Scan for the cell matching the given text and deliver its (x, y) coordinate at center. 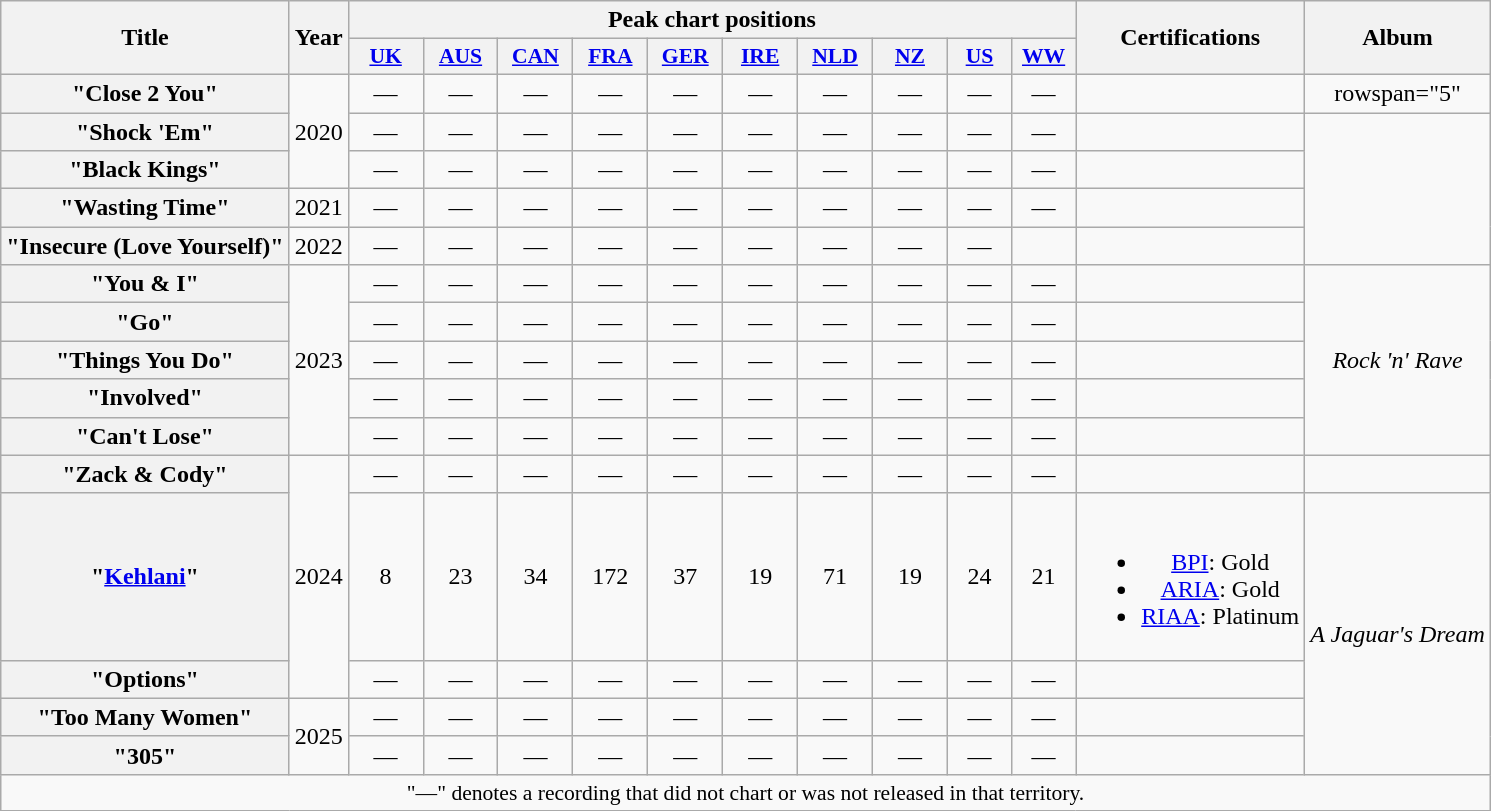
"Wasting Time" (145, 208)
"Involved" (145, 398)
2021 (318, 208)
2025 (318, 736)
AUS (460, 57)
Certifications (1190, 38)
24 (979, 576)
2022 (318, 246)
37 (686, 576)
WW (1044, 57)
A Jaguar's Dream (1398, 634)
Year (318, 38)
8 (386, 576)
Album (1398, 38)
NLD (836, 57)
IRE (760, 57)
rowspan="5" (1398, 93)
"Kehlani" (145, 576)
UK (386, 57)
172 (610, 576)
"Can't Lose" (145, 436)
Peak chart positions (712, 20)
34 (536, 576)
2023 (318, 360)
2020 (318, 131)
CAN (536, 57)
FRA (610, 57)
Rock 'n' Rave (1398, 360)
"You & I" (145, 284)
"Things You Do" (145, 360)
2024 (318, 576)
23 (460, 576)
US (979, 57)
BPI: GoldARIA: GoldRIAA: Platinum (1190, 576)
"Too Many Women" (145, 717)
21 (1044, 576)
"305" (145, 755)
"—" denotes a recording that did not chart or was not released in that territory. (746, 792)
GER (686, 57)
"Insecure (Love Yourself)" (145, 246)
Title (145, 38)
"Black Kings" (145, 170)
NZ (910, 57)
"Shock 'Em" (145, 131)
71 (836, 576)
"Zack & Cody" (145, 474)
"Close 2 You" (145, 93)
"Go" (145, 322)
"Options" (145, 679)
